Extract the [X, Y] coordinate from the center of the cell holding the provided text.  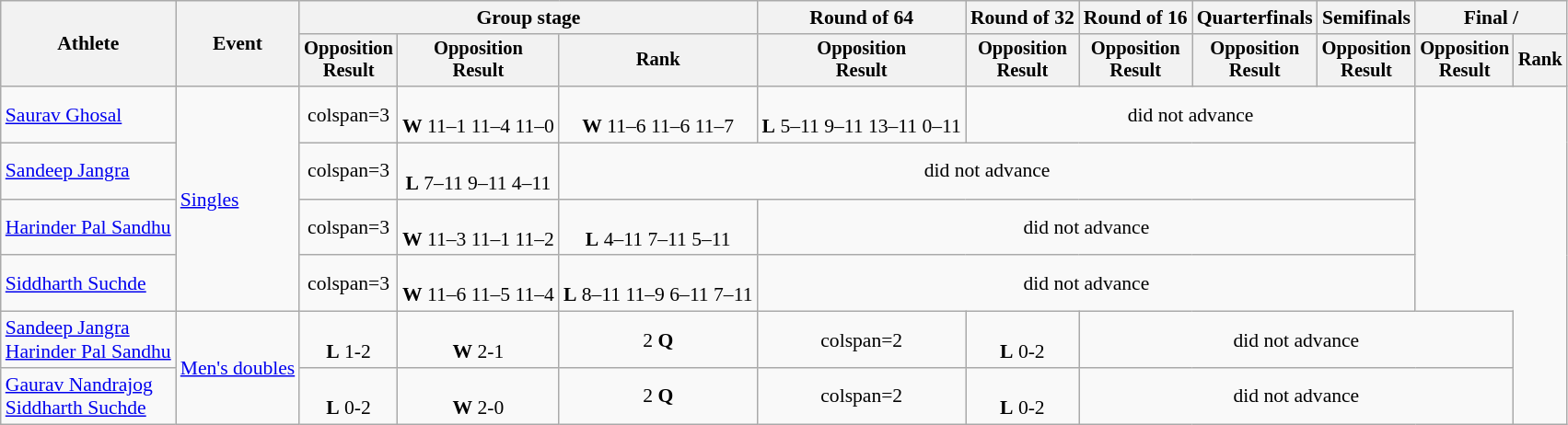
Saurav Ghosal [88, 114]
Singles [238, 199]
Siddharth Suchde [88, 283]
L 4–11 7–11 5–11 [658, 228]
W 11–6 11–5 11–4 [479, 283]
L 5–11 9–11 13–11 0–11 [862, 114]
L 7–11 9–11 4–11 [479, 171]
Round of 16 [1136, 17]
Final / [1491, 17]
Men's doubles [238, 368]
Round of 64 [862, 17]
Sandeep JangraHarinder Pal Sandhu [88, 340]
L 8–11 11–9 6–11 7–11 [658, 283]
W 11–3 11–1 11–2 [479, 228]
Harinder Pal Sandhu [88, 228]
Sandeep Jangra [88, 171]
Event [238, 44]
W 11–1 11–4 11–0 [479, 114]
Group stage [528, 17]
W 2-0 [479, 396]
Semifinals [1366, 17]
W 11–6 11–6 11–7 [658, 114]
Athlete [88, 44]
Round of 32 [1022, 17]
L 1-2 [348, 340]
W 2-1 [479, 340]
Gaurav NandrajogSiddharth Suchde [88, 396]
Quarterfinals [1255, 17]
